Find where the given text appears and provide that cell's center as (X, Y) coordinate. 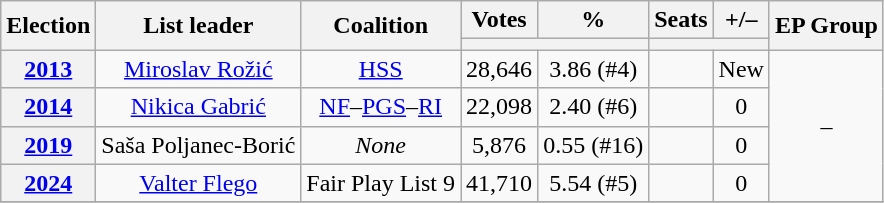
41,710 (500, 183)
28,646 (500, 69)
Saša Poljanec-Borić (198, 145)
+/– (741, 20)
Miroslav Rožić (198, 69)
EP Group (826, 26)
2014 (48, 107)
5,876 (500, 145)
% (594, 20)
New (741, 69)
3.86 (#4) (594, 69)
22,098 (500, 107)
List leader (198, 26)
0.55 (#16) (594, 145)
NF–PGS–RI (381, 107)
Coalition (381, 26)
Votes (500, 20)
Election (48, 26)
5.54 (#5) (594, 183)
Valter Flego (198, 183)
None (381, 145)
HSS (381, 69)
2013 (48, 69)
Seats (681, 20)
Fair Play List 9 (381, 183)
2024 (48, 183)
Nikica Gabrić (198, 107)
2019 (48, 145)
2.40 (#6) (594, 107)
– (826, 126)
